Provide the [X, Y] coordinate of the cell's center where the given text is located.  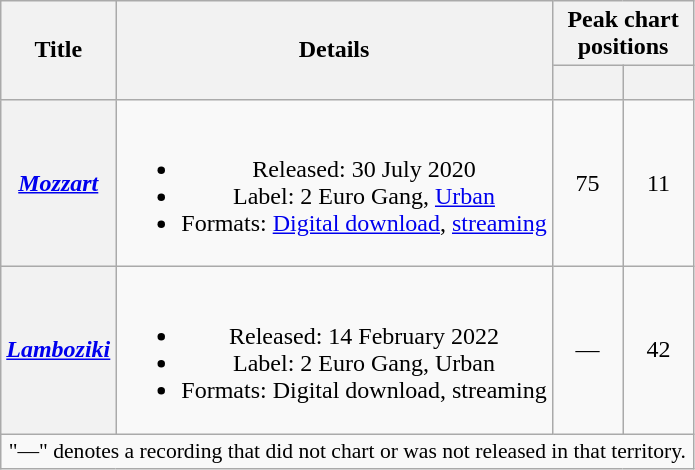
11 [658, 182]
Released: 30 July 2020Label: 2 Euro Gang, UrbanFormats: Digital download, streaming [334, 182]
Lamboziki [58, 350]
Peak chart positions [623, 34]
Details [334, 50]
— [588, 350]
75 [588, 182]
Title [58, 50]
"—" denotes a recording that did not chart or was not released in that territory. [348, 452]
42 [658, 350]
Released: 14 February 2022Label: 2 Euro Gang, UrbanFormats: Digital download, streaming [334, 350]
Mozzart [58, 182]
